For the text-containing cell, return its midpoint in (X, Y) coordinate format. 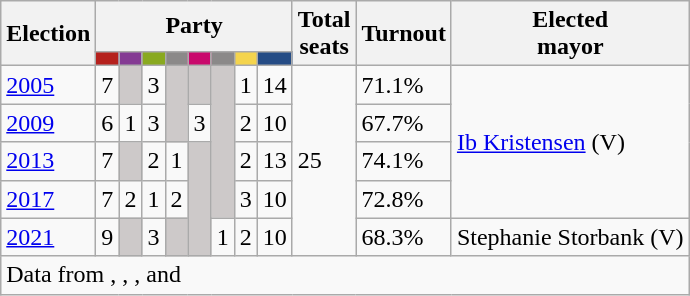
25 (324, 161)
67.7% (404, 123)
2009 (48, 123)
72.8% (404, 199)
2013 (48, 161)
2021 (48, 237)
Ib Kristensen (V) (570, 142)
6 (108, 123)
13 (274, 161)
2017 (48, 199)
74.1% (404, 161)
Electedmayor (570, 34)
2005 (48, 85)
71.1% (404, 85)
Election (48, 34)
68.3% (404, 237)
14 (274, 85)
Turnout (404, 34)
Data from , , , and (345, 275)
9 (108, 237)
Stephanie Storbank (V) (570, 237)
Totalseats (324, 34)
Party (194, 26)
